Extract the (X, Y) coordinate from the center of the cell holding the provided text.  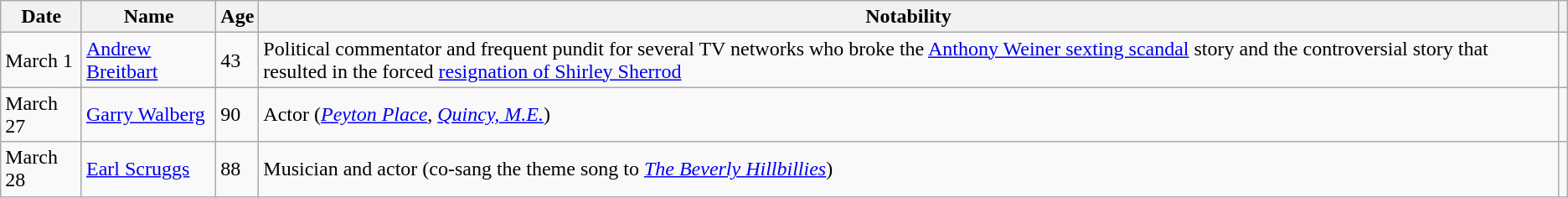
Date (42, 17)
43 (238, 60)
Andrew Breitbart (148, 60)
March 1 (42, 60)
Notability (908, 17)
Name (148, 17)
Earl Scruggs (148, 169)
March 28 (42, 169)
88 (238, 169)
Garry Walberg (148, 114)
Musician and actor (co-sang the theme song to The Beverly Hillbillies) (908, 169)
90 (238, 114)
Actor (Peyton Place, Quincy, M.E.) (908, 114)
March 27 (42, 114)
Age (238, 17)
